Provide the [x, y] coordinate of the cell's center where the given text is located.  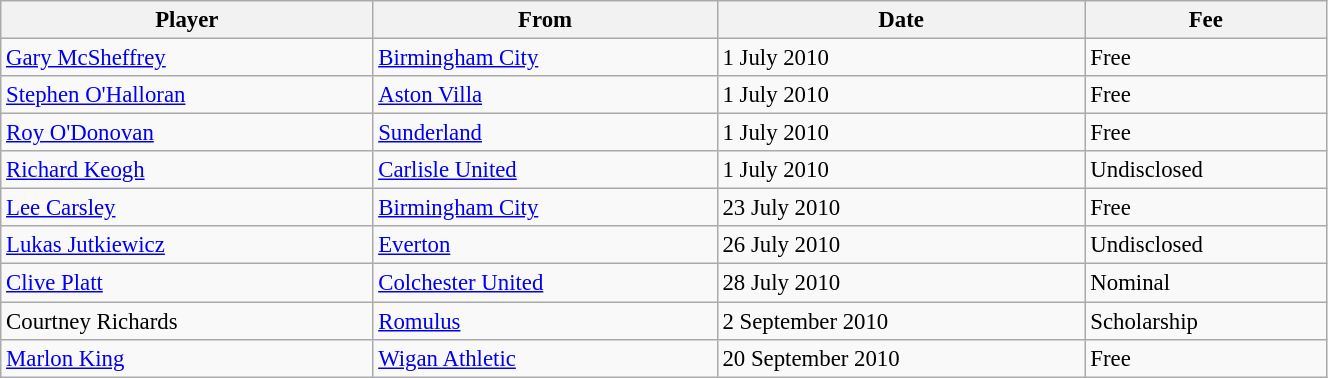
Player [187, 20]
Scholarship [1206, 321]
Marlon King [187, 358]
Richard Keogh [187, 170]
Lee Carsley [187, 208]
Colchester United [545, 283]
20 September 2010 [901, 358]
Everton [545, 245]
Carlisle United [545, 170]
Romulus [545, 321]
Roy O'Donovan [187, 133]
Lukas Jutkiewicz [187, 245]
Clive Platt [187, 283]
Date [901, 20]
Courtney Richards [187, 321]
23 July 2010 [901, 208]
Sunderland [545, 133]
Aston Villa [545, 95]
Wigan Athletic [545, 358]
28 July 2010 [901, 283]
Nominal [1206, 283]
Stephen O'Halloran [187, 95]
From [545, 20]
26 July 2010 [901, 245]
Gary McSheffrey [187, 58]
2 September 2010 [901, 321]
Fee [1206, 20]
